Output the [x, y] coordinate of the center of the cell containing the given text.  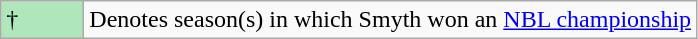
Denotes season(s) in which Smyth won an NBL championship [390, 20]
† [42, 20]
